Pinpoint the cell where the given text exists, returning its [X, Y] midpoint coordinate. 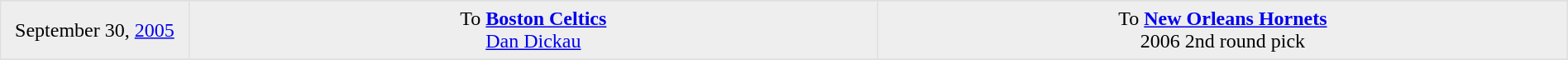
September 30, 2005 [94, 30]
To New Orleans Hornets2006 2nd round pick [1223, 30]
To Boston CelticsDan Dickau [533, 30]
